Search for the cell housing the specified text and yield its [x, y] center coordinate. 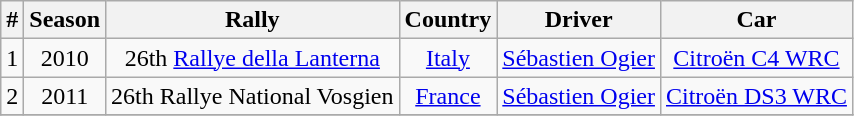
France [448, 96]
26th Rallye National Vosgien [252, 96]
Country [448, 20]
2011 [65, 96]
Season [65, 20]
Citroën C4 WRC [756, 58]
2 [12, 96]
# [12, 20]
Italy [448, 58]
Car [756, 20]
Rally [252, 20]
26th Rallye della Lanterna [252, 58]
2010 [65, 58]
Citroën DS3 WRC [756, 96]
1 [12, 58]
Driver [579, 20]
